Provide the [x, y] coordinate of the cell's center where the given text is located.  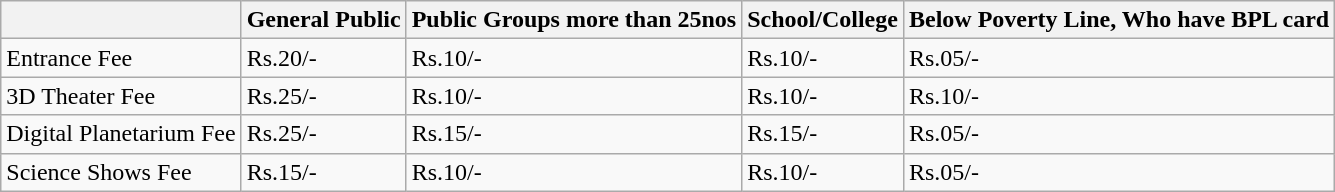
Rs.20/- [324, 58]
General Public [324, 20]
Public Groups more than 25nos [574, 20]
3D Theater Fee [121, 96]
Science Shows Fee [121, 172]
School/College [823, 20]
Digital Planetarium Fee [121, 134]
Entrance Fee [121, 58]
Below Poverty Line, Who have BPL card [1118, 20]
